Provide the (X, Y) coordinate of the cell's center where the given text is located.  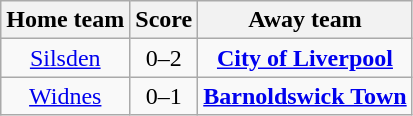
City of Liverpool (305, 58)
Away team (305, 20)
Home team (66, 20)
Score (164, 20)
Widnes (66, 96)
0–1 (164, 96)
0–2 (164, 58)
Barnoldswick Town (305, 96)
Silsden (66, 58)
